Determine the [X, Y] coordinate at the center of the cell enclosing the given text.  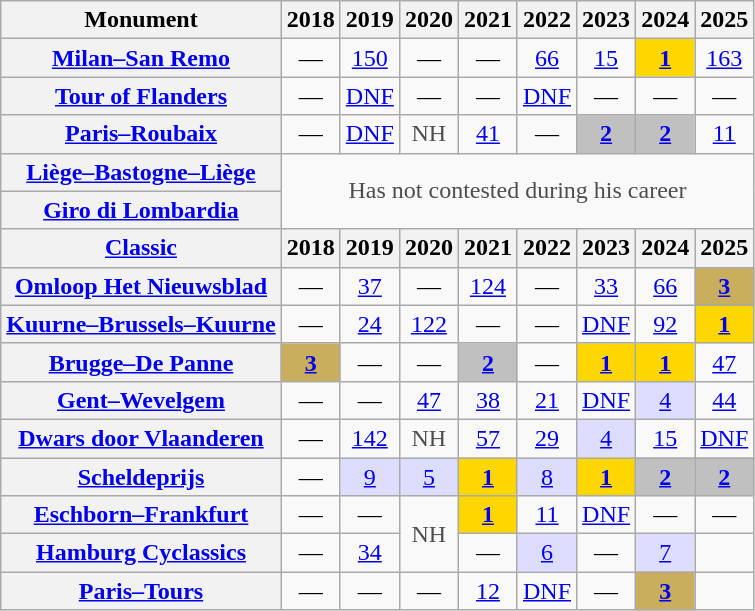
37 [370, 286]
21 [546, 400]
Monument [141, 20]
Paris–Tours [141, 591]
Gent–Wevelgem [141, 400]
44 [724, 400]
163 [724, 58]
24 [370, 324]
Giro di Lombardia [141, 210]
9 [370, 477]
33 [606, 286]
Has not contested during his career [518, 191]
6 [546, 553]
57 [488, 438]
Liège–Bastogne–Liège [141, 172]
Paris–Roubaix [141, 134]
Brugge–De Panne [141, 362]
5 [428, 477]
Classic [141, 248]
8 [546, 477]
122 [428, 324]
38 [488, 400]
34 [370, 553]
Kuurne–Brussels–Kuurne [141, 324]
142 [370, 438]
7 [666, 553]
Scheldeprijs [141, 477]
Tour of Flanders [141, 96]
124 [488, 286]
29 [546, 438]
Dwars door Vlaanderen [141, 438]
Omloop Het Nieuwsblad [141, 286]
41 [488, 134]
150 [370, 58]
Eschborn–Frankfurt [141, 515]
12 [488, 591]
92 [666, 324]
Milan–San Remo [141, 58]
Hamburg Cyclassics [141, 553]
